Search for the cell housing the specified text and yield its [x, y] center coordinate. 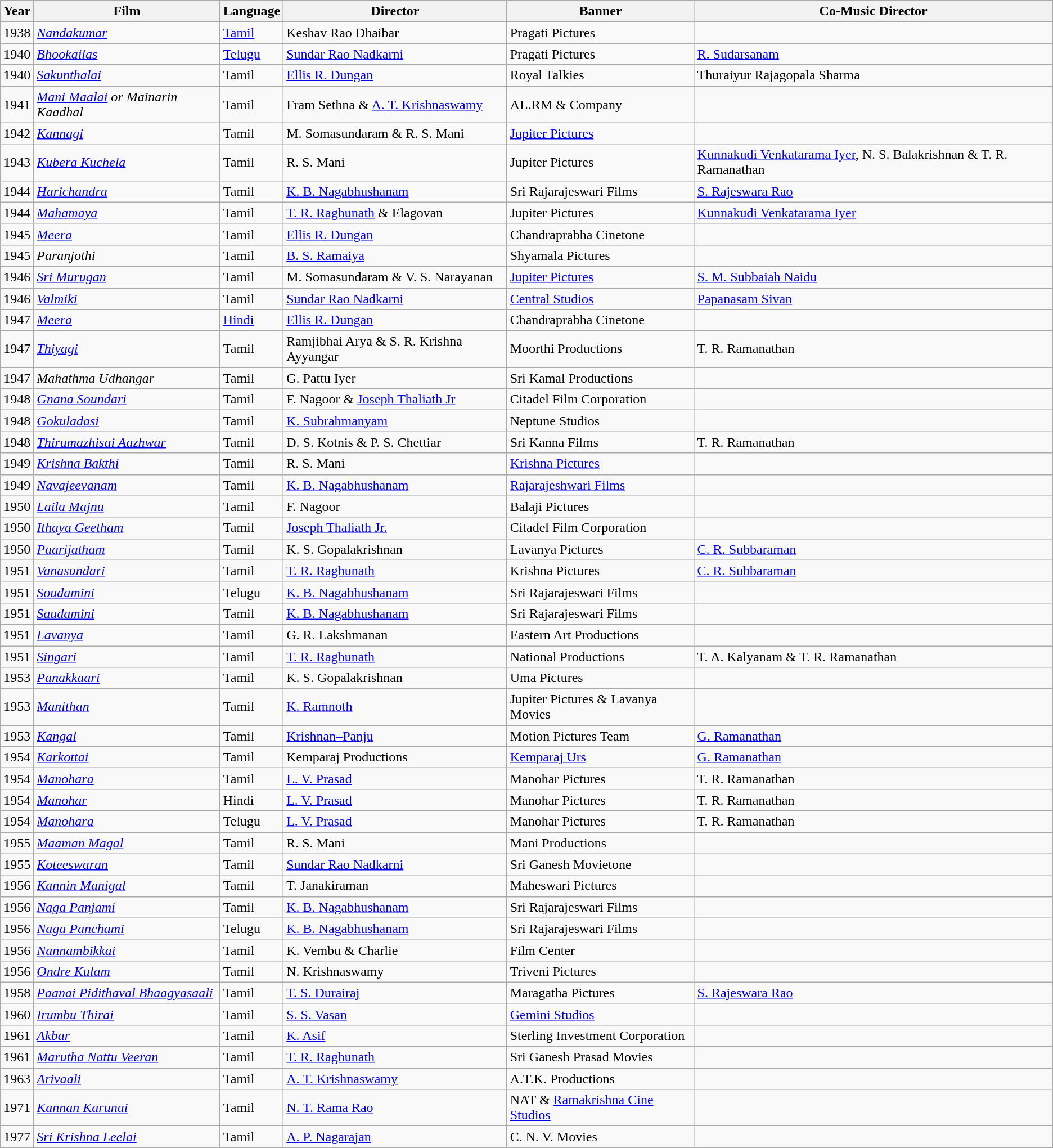
Laila Majnu [127, 506]
Marutha Nattu Veeran [127, 1057]
1971 [17, 1107]
K. Ramnoth [395, 707]
Gnana Soundari [127, 400]
Navajeevanam [127, 485]
Director [395, 11]
1958 [17, 993]
Film [127, 11]
N. T. Rama Rao [395, 1107]
G. Pattu Iyer [395, 378]
S. M. Subbaiah Naidu [873, 277]
Maheswari Pictures [601, 886]
Vanasundari [127, 571]
Lavanya [127, 635]
M. Somasundaram & R. S. Mani [395, 133]
T. Janakiraman [395, 886]
Maragatha Pictures [601, 993]
1977 [17, 1137]
Krishna Bakthi [127, 464]
Karkottai [127, 757]
Thiyagi [127, 349]
N. Krishnaswamy [395, 971]
Neptune Studios [601, 421]
Ondre Kulam [127, 971]
Irumbu Thirai [127, 1015]
B. S. Ramaiya [395, 255]
Paanai Pidithaval Bhaagyasaali [127, 993]
Thuraiyur Rajagopala Sharma [873, 75]
Fram Sethna & A. T. Krishnaswamy [395, 105]
Kangal [127, 736]
Kannagi [127, 133]
Manohar [127, 800]
Kemparaj Urs [601, 757]
Manithan [127, 707]
Harichandra [127, 191]
Sri Kanna Films [601, 442]
Kannan Karunai [127, 1107]
G. R. Lakshmanan [395, 635]
Central Studios [601, 299]
A.T.K. Productions [601, 1079]
Paranjothi [127, 255]
National Productions [601, 657]
F. Nagoor & Joseph Thaliath Jr [395, 400]
Keshav Rao Dhaibar [395, 33]
K. Asif [395, 1036]
1938 [17, 33]
Kemparaj Productions [395, 757]
Ramjibhai Arya & S. R. Krishna Ayyangar [395, 349]
Sri Krishna Leelai [127, 1137]
Film Center [601, 950]
C. N. V. Movies [601, 1137]
Sri Ganesh Prasad Movies [601, 1057]
M. Somasundaram & V. S. Narayanan [395, 277]
Papanasam Sivan [873, 299]
A. T. Krishnaswamy [395, 1079]
Gemini Studios [601, 1015]
1943 [17, 162]
Moorthi Productions [601, 349]
K. Vembu & Charlie [395, 950]
R. Sudarsanam [873, 54]
Kubera Kuchela [127, 162]
Mani Productions [601, 843]
Co-Music Director [873, 11]
Royal Talkies [601, 75]
Year [17, 11]
1941 [17, 105]
Koteeswaran [127, 864]
Language [251, 11]
Triveni Pictures [601, 971]
Motion Pictures Team [601, 736]
Balaji Pictures [601, 506]
1942 [17, 133]
Valmiki [127, 299]
Arivaali [127, 1079]
Eastern Art Productions [601, 635]
Thirumazhisai Aazhwar [127, 442]
S. S. Vasan [395, 1015]
Gokuladasi [127, 421]
Ithaya Geetham [127, 528]
Naga Panchami [127, 929]
K. Subrahmanyam [395, 421]
T. R. Raghunath & Elagovan [395, 213]
Singari [127, 657]
Kunnakudi Venkatarama Iyer, N. S. Balakrishnan & T. R. Ramanathan [873, 162]
Sakunthalai [127, 75]
D. S. Kotnis & P. S. Chettiar [395, 442]
F. Nagoor [395, 506]
Sterling Investment Corporation [601, 1036]
1963 [17, 1079]
Soudamini [127, 592]
T. A. Kalyanam & T. R. Ramanathan [873, 657]
Mani Maalai or Mainarin Kaadhal [127, 105]
Jupiter Pictures & Lavanya Movies [601, 707]
Nannambikkai [127, 950]
A. P. Nagarajan [395, 1137]
Akbar [127, 1036]
Saudamini [127, 613]
Lavanya Pictures [601, 549]
Sri Ganesh Movietone [601, 864]
Banner [601, 11]
Uma Pictures [601, 678]
Shyamala Pictures [601, 255]
Panakkaari [127, 678]
Nandakumar [127, 33]
Bhookailas [127, 54]
Krishnan–Panju [395, 736]
1960 [17, 1015]
Kunnakudi Venkatarama Iyer [873, 213]
Joseph Thaliath Jr. [395, 528]
Mahathma Udhangar [127, 378]
Naga Panjami [127, 907]
T. S. Durairaj [395, 993]
Paarijatham [127, 549]
Sri Kamal Productions [601, 378]
Mahamaya [127, 213]
Sri Murugan [127, 277]
AL.RM & Company [601, 105]
Kannin Manigal [127, 886]
Maaman Magal [127, 843]
Rajarajeshwari Films [601, 485]
NAT & Ramakrishna Cine Studios [601, 1107]
